From the cell containing the given text, extract its center point as (x, y) coordinate. 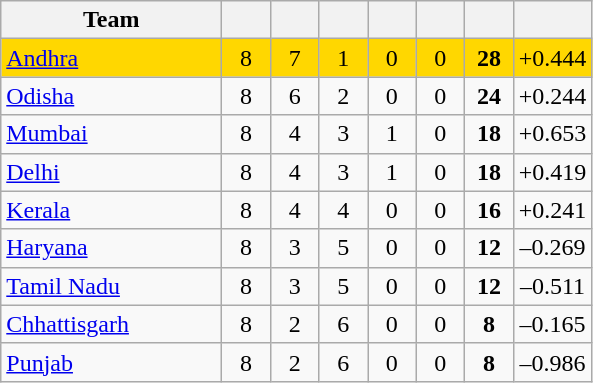
Chhattisgarh (112, 324)
Haryana (112, 248)
+0.244 (552, 96)
–0.511 (552, 286)
Punjab (112, 362)
Kerala (112, 210)
+0.419 (552, 172)
+0.241 (552, 210)
28 (490, 58)
–0.269 (552, 248)
–0.986 (552, 362)
16 (490, 210)
–0.165 (552, 324)
24 (490, 96)
7 (294, 58)
+0.444 (552, 58)
+0.653 (552, 134)
Delhi (112, 172)
Tamil Nadu (112, 286)
Andhra (112, 58)
Odisha (112, 96)
Mumbai (112, 134)
Team (112, 20)
